Extract the (X, Y) coordinate from the center of the cell holding the provided text.  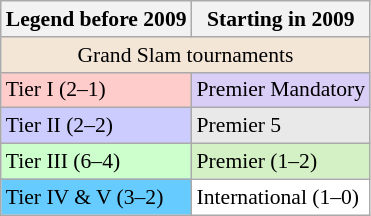
Grand Slam tournaments (186, 55)
Tier IV & V (3–2) (96, 197)
Premier 5 (282, 126)
Legend before 2009 (96, 19)
Premier (1–2) (282, 162)
International (1–0) (282, 197)
Starting in 2009 (282, 19)
Tier III (6–4) (96, 162)
Premier Mandatory (282, 90)
Tier II (2–2) (96, 126)
Tier I (2–1) (96, 90)
